Detect which cell encompasses the target text, then output its [x, y] center coordinate. 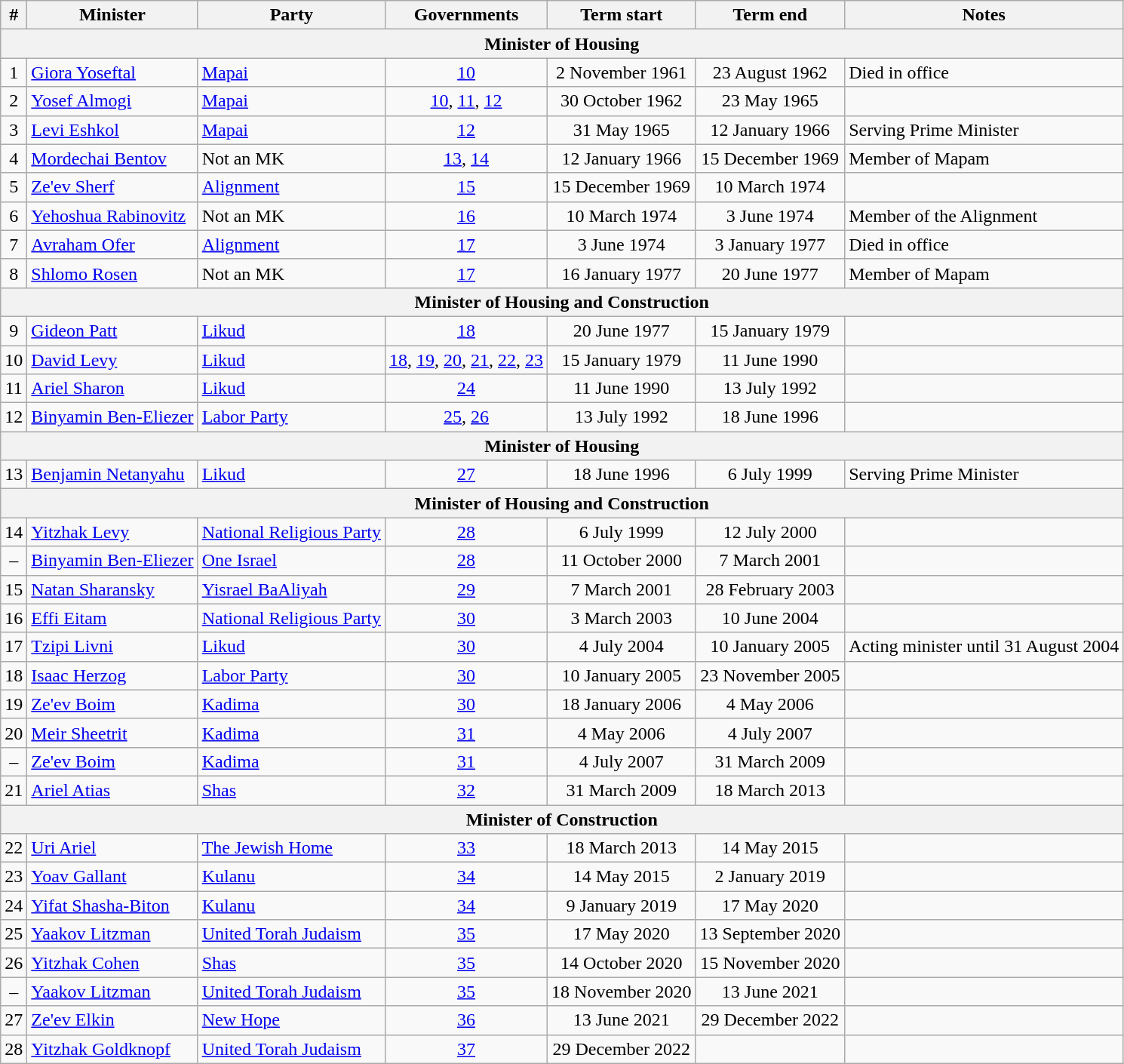
14 [14, 532]
Avraham Ofer [112, 244]
26 [14, 963]
28 February 2003 [770, 589]
Levi Eshkol [112, 130]
New Hope [291, 1020]
Meir Sheetrit [112, 733]
37 [466, 1049]
Term start [622, 15]
Effi Eitam [112, 618]
Yitzhak Levy [112, 532]
3 January 1977 [770, 244]
32 [466, 790]
Yosef Almogi [112, 101]
23 November 2005 [770, 675]
29 [466, 589]
10 June 2004 [770, 618]
Ariel Atias [112, 790]
6 [14, 216]
23 August 1962 [770, 72]
4 [14, 158]
21 [14, 790]
Yehoshua Rabinovitz [112, 216]
Natan Sharansky [112, 589]
Ariel Sharon [112, 389]
20 [14, 733]
13 [14, 475]
12 July 2000 [770, 532]
Yisrael BaAliyah [291, 589]
2 [14, 101]
1 [14, 72]
10, 11, 12 [466, 101]
33 [466, 848]
18 November 2020 [622, 992]
Yitzhak Cohen [112, 963]
Minister [112, 15]
Shlomo Rosen [112, 273]
Ze'ev Sherf [112, 187]
Party [291, 15]
23 [14, 877]
Benjamin Netanyahu [112, 475]
Tzipi Livni [112, 647]
36 [466, 1020]
9 January 2019 [622, 906]
30 October 1962 [622, 101]
Mordechai Bentov [112, 158]
15 November 2020 [770, 963]
22 [14, 848]
25 [14, 934]
Acting minister until 31 August 2004 [984, 647]
Gideon Patt [112, 331]
Yifat Shasha-Biton [112, 906]
31 May 1965 [622, 130]
4 July 2004 [622, 647]
18, 19, 20, 21, 22, 23 [466, 360]
# [14, 15]
19 [14, 704]
The Jewish Home [291, 848]
23 May 1965 [770, 101]
8 [14, 273]
Member of the Alignment [984, 216]
Notes [984, 15]
Term end [770, 15]
Yoav Gallant [112, 877]
Governments [466, 15]
Uri Ariel [112, 848]
One Israel [291, 561]
13 September 2020 [770, 934]
Isaac Herzog [112, 675]
2 January 2019 [770, 877]
18 January 2006 [622, 704]
11 [14, 389]
Giora Yoseftal [112, 72]
Ze'ev Elkin [112, 1020]
13, 14 [466, 158]
11 October 2000 [622, 561]
7 [14, 244]
Yitzhak Goldknopf [112, 1049]
25, 26 [466, 417]
2 November 1961 [622, 72]
Minister of Construction [562, 819]
David Levy [112, 360]
16 January 1977 [622, 273]
14 October 2020 [622, 963]
3 [14, 130]
3 March 2003 [622, 618]
9 [14, 331]
5 [14, 187]
